Detect which cell encompasses the target text, then output its (X, Y) center coordinate. 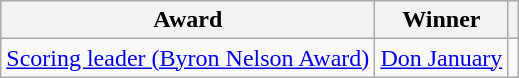
Don January (442, 58)
Award (188, 20)
Winner (442, 20)
Scoring leader (Byron Nelson Award) (188, 58)
